Detect which cell encompasses the target text, then output its [X, Y] center coordinate. 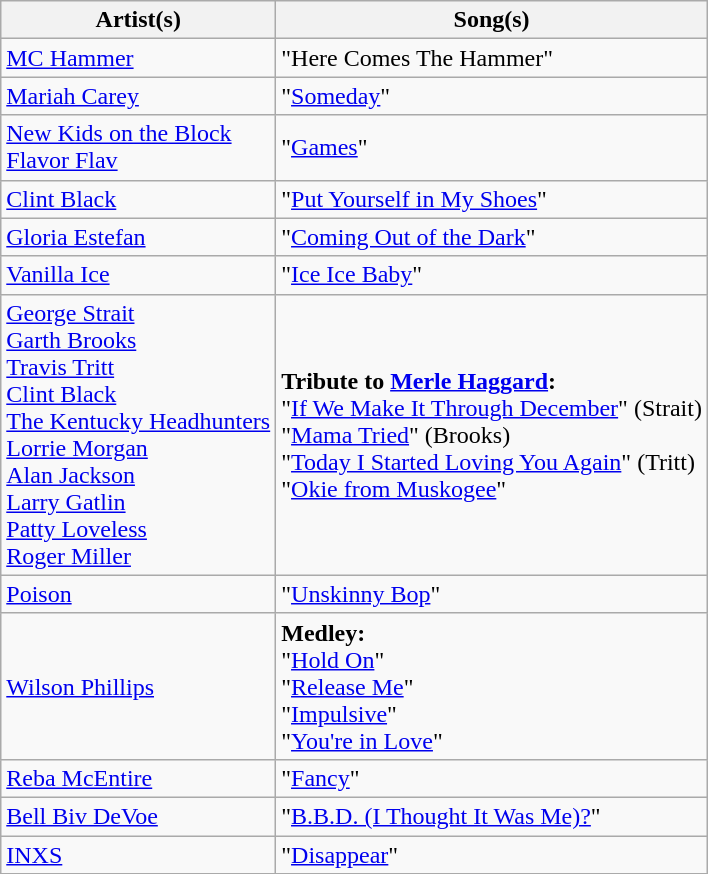
Medley:"Hold On""Release Me""Impulsive""You're in Love" [492, 686]
Poison [138, 594]
"Games" [492, 148]
Tribute to Merle Haggard:"If We Make It Through December" (Strait)"Mama Tried" (Brooks)"Today I Started Loving You Again" (Tritt)"Okie from Muskogee" [492, 434]
"Here Comes The Hammer" [492, 58]
Gloria Estefan [138, 237]
"Coming Out of the Dark" [492, 237]
Vanilla Ice [138, 275]
Wilson Phillips [138, 686]
MC Hammer [138, 58]
"Ice Ice Baby" [492, 275]
Artist(s) [138, 20]
"Fancy" [492, 778]
Mariah Carey [138, 96]
"Unskinny Bop" [492, 594]
"Someday" [492, 96]
Clint Black [138, 199]
"Put Yourself in My Shoes" [492, 199]
INXS [138, 855]
New Kids on the BlockFlavor Flav [138, 148]
Bell Biv DeVoe [138, 816]
"Disappear" [492, 855]
Song(s) [492, 20]
"B.B.D. (I Thought It Was Me)?" [492, 816]
George StraitGarth BrooksTravis TrittClint BlackThe Kentucky HeadhuntersLorrie MorganAlan JacksonLarry GatlinPatty LovelessRoger Miller [138, 434]
Reba McEntire [138, 778]
